Identify which cell holds the provided text, then report its (x, y) central coordinate. 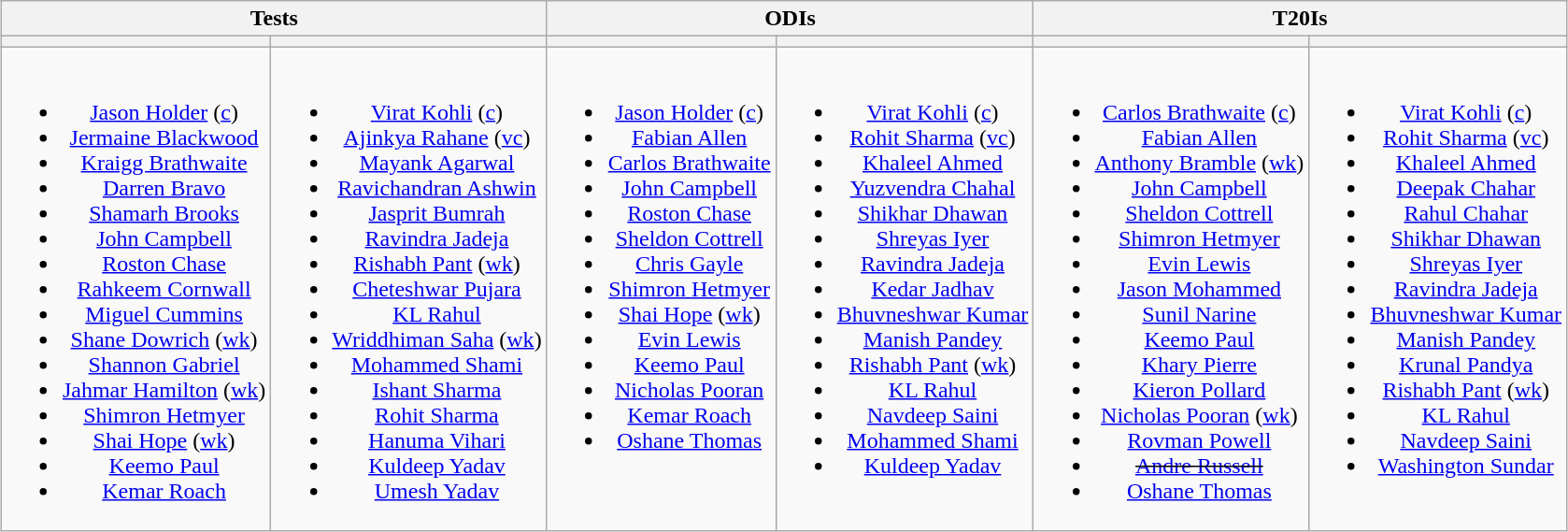
Tests (274, 19)
ODIs (791, 19)
T20Is (1301, 19)
